Provide the [x, y] coordinate of the cell's center where the given text is located.  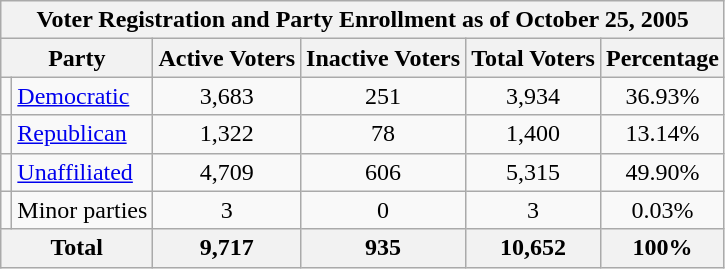
1,400 [534, 134]
0 [384, 210]
100% [662, 248]
Inactive Voters [384, 58]
935 [384, 248]
13.14% [662, 134]
Party [77, 58]
Republican [82, 134]
36.93% [662, 96]
10,652 [534, 248]
Unaffiliated [82, 172]
9,717 [227, 248]
5,315 [534, 172]
0.03% [662, 210]
1,322 [227, 134]
3,683 [227, 96]
Voter Registration and Party Enrollment as of October 25, 2005 [363, 20]
Total [77, 248]
Minor parties [82, 210]
Democratic [82, 96]
Total Voters [534, 58]
49.90% [662, 172]
3,934 [534, 96]
4,709 [227, 172]
78 [384, 134]
606 [384, 172]
Active Voters [227, 58]
251 [384, 96]
Percentage [662, 58]
